Return the (x, y) coordinate for the center point of the cell that contains the specified text.  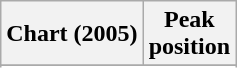
Peakposition (189, 34)
Chart (2005) (72, 34)
